Search for the cell housing the specified text and yield its (X, Y) center coordinate. 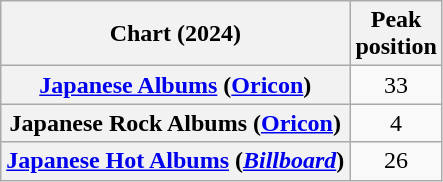
Japanese Rock Albums (Oricon) (176, 123)
Japanese Hot Albums (Billboard) (176, 161)
33 (396, 85)
4 (396, 123)
26 (396, 161)
Peakposition (396, 34)
Chart (2024) (176, 34)
Japanese Albums (Oricon) (176, 85)
